Output the (x, y) coordinate of the center of the cell containing the given text.  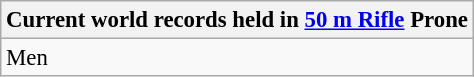
Current world records held in 50 m Rifle Prone (238, 20)
Men (238, 58)
